Locate the cell with the specified text and output its (X, Y) center coordinate. 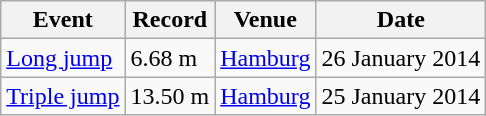
Date (401, 20)
Venue (266, 20)
Event (63, 20)
Record (170, 20)
Long jump (63, 58)
13.50 m (170, 96)
Triple jump (63, 96)
26 January 2014 (401, 58)
6.68 m (170, 58)
25 January 2014 (401, 96)
